Return the (X, Y) coordinate for the center point of the cell that contains the specified text.  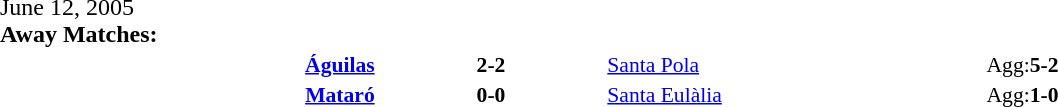
Santa Pola (795, 64)
2-2 (492, 64)
